Pinpoint the cell where the given text exists, returning its (x, y) midpoint coordinate. 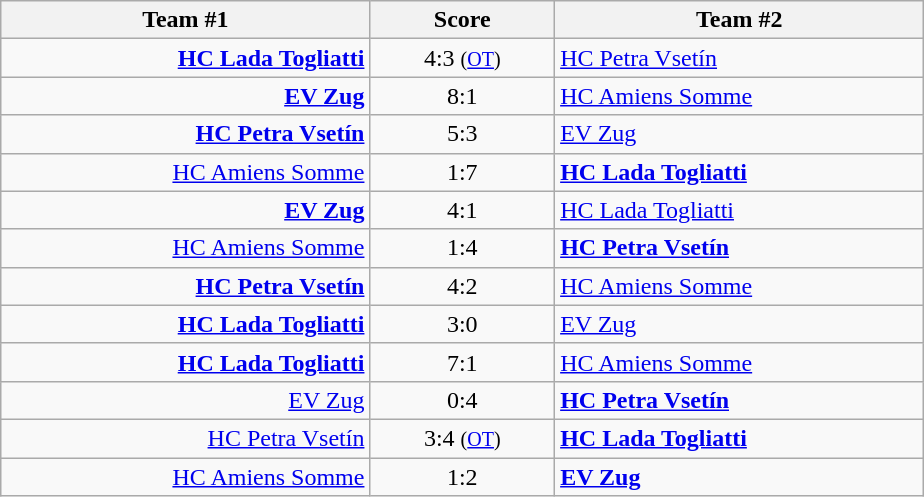
Team #1 (186, 20)
1:7 (462, 172)
0:4 (462, 400)
7:1 (462, 362)
4:1 (462, 210)
Score (462, 20)
3:4 (OT) (462, 438)
5:3 (462, 134)
4:2 (462, 286)
3:0 (462, 324)
Team #2 (740, 20)
1:2 (462, 477)
8:1 (462, 96)
1:4 (462, 248)
4:3 (OT) (462, 58)
